Extract the [X, Y] coordinate from the center of the cell holding the provided text.  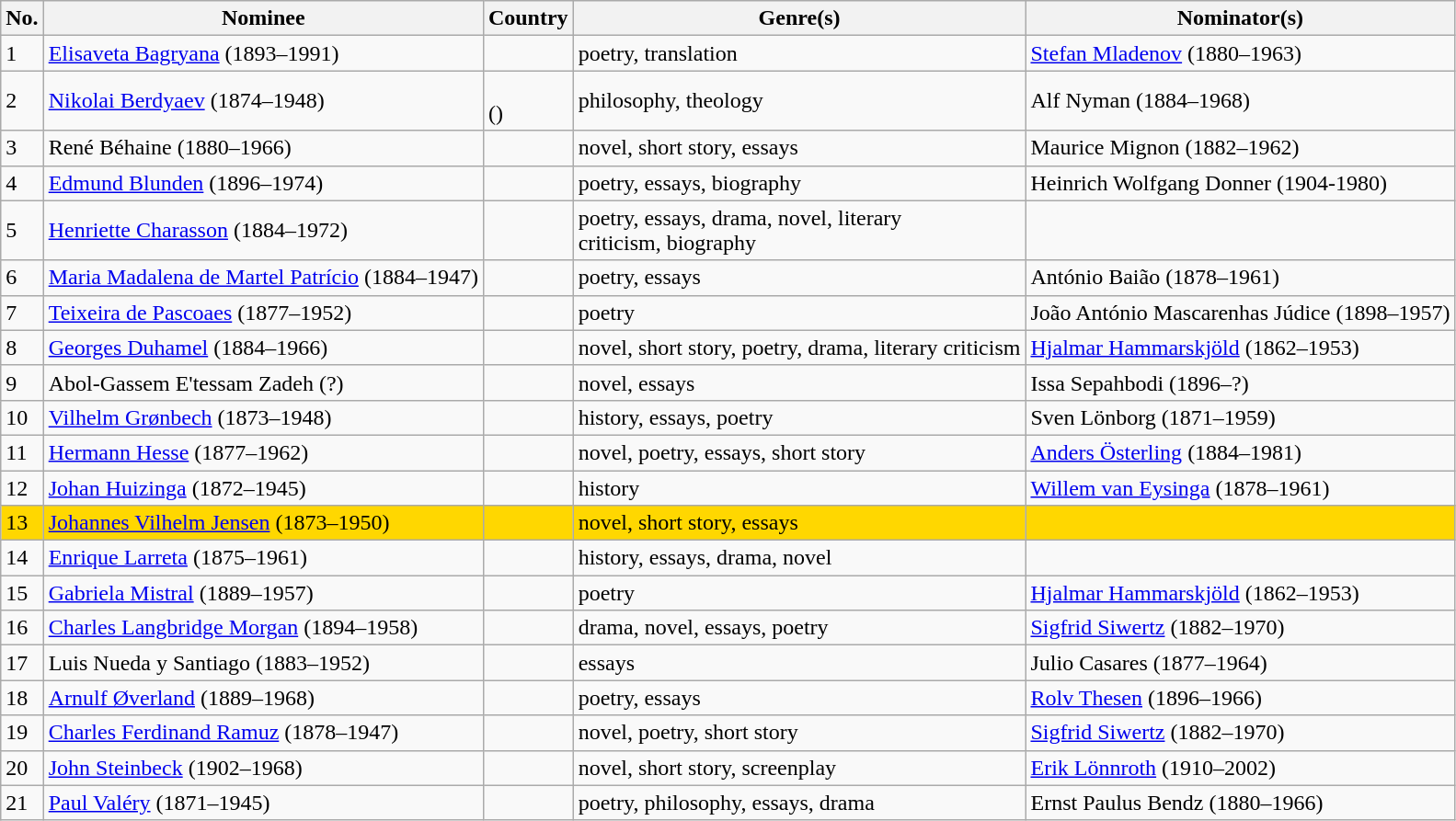
1 [22, 53]
No. [22, 18]
20 [22, 768]
19 [22, 733]
18 [22, 698]
Alf Nyman (1884–1968) [1240, 101]
Arnulf Øverland (1889–1968) [263, 698]
9 [22, 382]
poetry, philosophy, essays, drama [799, 803]
Julio Casares (1877–1964) [1240, 663]
Georges Duhamel (1884–1966) [263, 348]
11 [22, 452]
Rolv Thesen (1896–1966) [1240, 698]
philosophy, theology [799, 101]
6 [22, 278]
Genre(s) [799, 18]
4 [22, 183]
history, essays, drama, novel [799, 558]
Willem van Eysinga (1878–1961) [1240, 488]
Charles Langbridge Morgan (1894–1958) [263, 628]
Issa Sepahbodi (1896–?) [1240, 382]
Heinrich Wolfgang Donner (1904-1980) [1240, 183]
Erik Lönnroth (1910–2002) [1240, 768]
Johan Huizinga (1872–1945) [263, 488]
Nominator(s) [1240, 18]
() [528, 101]
Elisaveta Bagryana (1893–1991) [263, 53]
poetry, essays, biography [799, 183]
5 [22, 230]
novel, short story, poetry, drama, literary criticism [799, 348]
essays [799, 663]
novel, short story, screenplay [799, 768]
Abol-Gassem E'tessam Zadeh (?) [263, 382]
Nikolai Berdyaev (1874–1948) [263, 101]
history [799, 488]
João António Mascarenhas Júdice (1898–1957) [1240, 313]
15 [22, 593]
Sven Lönborg (1871–1959) [1240, 417]
Edmund Blunden (1896–1974) [263, 183]
17 [22, 663]
history, essays, poetry [799, 417]
8 [22, 348]
Teixeira de Pascoaes (1877–1952) [263, 313]
10 [22, 417]
Country [528, 18]
Vilhelm Grønbech (1873–1948) [263, 417]
Maria Madalena de Martel Patrício (1884–1947) [263, 278]
Enrique Larreta (1875–1961) [263, 558]
Stefan Mladenov (1880–1963) [1240, 53]
12 [22, 488]
novel, poetry, short story [799, 733]
Hermann Hesse (1877–1962) [263, 452]
Charles Ferdinand Ramuz (1878–1947) [263, 733]
13 [22, 523]
Ernst Paulus Bendz (1880–1966) [1240, 803]
Paul Valéry (1871–1945) [263, 803]
Johannes Vilhelm Jensen (1873–1950) [263, 523]
novel, essays [799, 382]
poetry, essays, drama, novel, literary criticism, biography [799, 230]
14 [22, 558]
drama, novel, essays, poetry [799, 628]
7 [22, 313]
Henriette Charasson (1884–1972) [263, 230]
António Baião (1878–1961) [1240, 278]
poetry, translation [799, 53]
16 [22, 628]
John Steinbeck (1902–1968) [263, 768]
2 [22, 101]
René Béhaine (1880–1966) [263, 148]
novel, poetry, essays, short story [799, 452]
Gabriela Mistral (1889–1957) [263, 593]
Maurice Mignon (1882–1962) [1240, 148]
Anders Österling (1884–1981) [1240, 452]
Luis Nueda y Santiago (1883–1952) [263, 663]
Nominee [263, 18]
3 [22, 148]
21 [22, 803]
